Return the (X, Y) coordinate for the center point of the cell that contains the specified text.  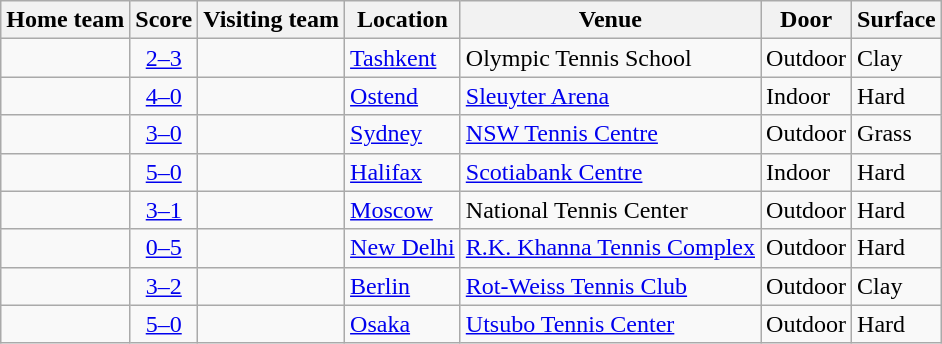
Door (806, 20)
Surface (897, 20)
3–0 (164, 134)
Moscow (403, 210)
Tashkent (403, 58)
Osaka (403, 324)
Location (403, 20)
Sleuyter Arena (610, 96)
Utsubo Tennis Center (610, 324)
Venue (610, 20)
National Tennis Center (610, 210)
Score (164, 20)
NSW Tennis Centre (610, 134)
Berlin (403, 286)
3–1 (164, 210)
4–0 (164, 96)
Rot-Weiss Tennis Club (610, 286)
0–5 (164, 248)
Ostend (403, 96)
Visiting team (272, 20)
Olympic Tennis School (610, 58)
Halifax (403, 172)
Home team (66, 20)
Sydney (403, 134)
2–3 (164, 58)
R.K. Khanna Tennis Complex (610, 248)
3–2 (164, 286)
New Delhi (403, 248)
Grass (897, 134)
Scotiabank Centre (610, 172)
